Extract the [X, Y] coordinate from the center of the cell holding the provided text.  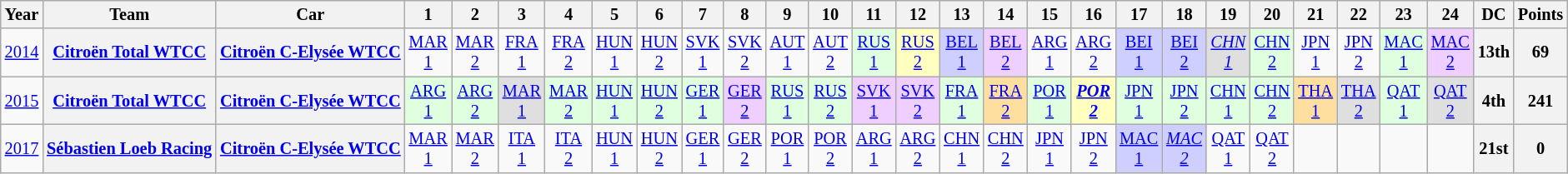
2017 [22, 148]
17 [1139, 14]
DC [1494, 14]
THA1 [1315, 101]
2 [475, 14]
1 [428, 14]
BEL1 [962, 52]
18 [1184, 14]
15 [1050, 14]
20 [1272, 14]
BEI2 [1184, 52]
BEI1 [1139, 52]
21 [1315, 14]
AUT1 [788, 52]
11 [874, 14]
4 [569, 14]
BEL2 [1005, 52]
7 [703, 14]
2014 [22, 52]
241 [1540, 101]
13th [1494, 52]
Car [310, 14]
AUT2 [830, 52]
ITA2 [569, 148]
Year [22, 14]
5 [614, 14]
16 [1094, 14]
10 [830, 14]
8 [744, 14]
19 [1229, 14]
ITA1 [522, 148]
3 [522, 14]
14 [1005, 14]
12 [919, 14]
THA2 [1359, 101]
Sébastien Loeb Racing [129, 148]
0 [1540, 148]
4th [1494, 101]
Points [1540, 14]
13 [962, 14]
23 [1404, 14]
9 [788, 14]
22 [1359, 14]
Team [129, 14]
24 [1450, 14]
21st [1494, 148]
6 [659, 14]
69 [1540, 52]
2015 [22, 101]
